Provide the (x, y) coordinate of the cell's center where the given text is located.  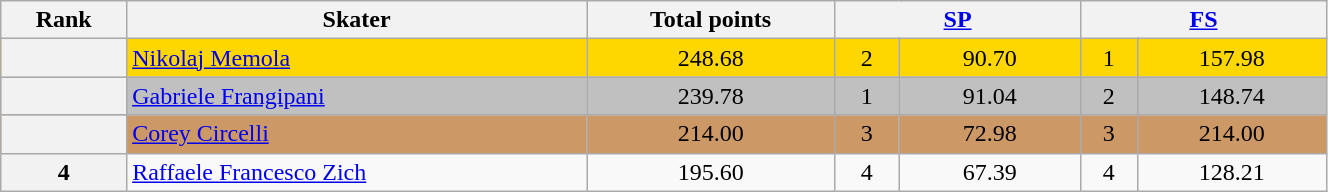
91.04 (990, 96)
248.68 (711, 58)
Corey Circelli (357, 134)
90.70 (990, 58)
FS (1204, 20)
67.39 (990, 172)
Nikolaj Memola (357, 58)
157.98 (1232, 58)
SP (958, 20)
195.60 (711, 172)
72.98 (990, 134)
239.78 (711, 96)
Total points (711, 20)
128.21 (1232, 172)
Raffaele Francesco Zich (357, 172)
Rank (64, 20)
Skater (357, 20)
Gabriele Frangipani (357, 96)
148.74 (1232, 96)
